For the text-containing cell, return its midpoint in [x, y] coordinate format. 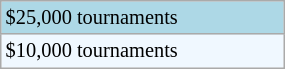
$10,000 tournaments [142, 51]
$25,000 tournaments [142, 17]
